Return [X, Y] of the center of cell containing provided text 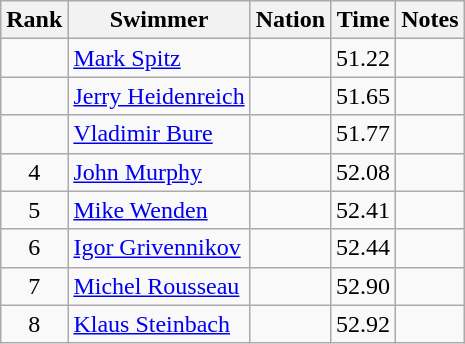
Mark Spitz [159, 58]
Time [364, 20]
8 [34, 324]
Vladimir Bure [159, 134]
52.08 [364, 172]
51.65 [364, 96]
Rank [34, 20]
Jerry Heidenreich [159, 96]
52.44 [364, 248]
Swimmer [159, 20]
Nation [290, 20]
51.22 [364, 58]
52.41 [364, 210]
7 [34, 286]
John Murphy [159, 172]
Michel Rousseau [159, 286]
52.92 [364, 324]
6 [34, 248]
4 [34, 172]
51.77 [364, 134]
Klaus Steinbach [159, 324]
52.90 [364, 286]
Igor Grivennikov [159, 248]
Notes [430, 20]
5 [34, 210]
Mike Wenden [159, 210]
